Find where the given text appears and provide that cell's center as [X, Y] coordinate. 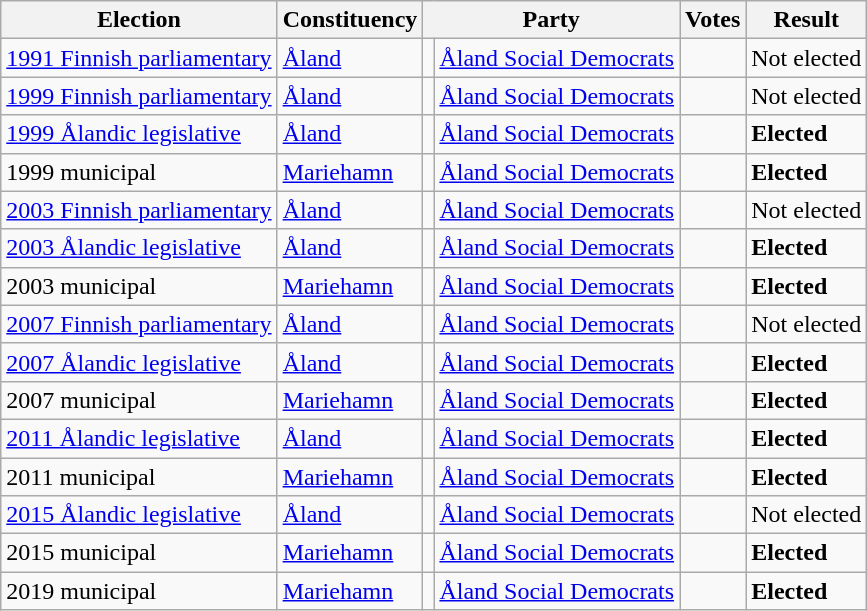
Result [806, 20]
2019 municipal [139, 591]
2003 Finnish parliamentary [139, 210]
1999 Finnish parliamentary [139, 96]
2007 Ålandic legislative [139, 362]
1991 Finnish parliamentary [139, 58]
2003 Ålandic legislative [139, 248]
Votes [713, 20]
2007 municipal [139, 400]
2007 Finnish parliamentary [139, 324]
Constituency [350, 20]
Party [552, 20]
1999 municipal [139, 172]
2011 municipal [139, 477]
Election [139, 20]
2003 municipal [139, 286]
2015 municipal [139, 553]
1999 Ålandic legislative [139, 134]
2015 Ålandic legislative [139, 515]
2011 Ålandic legislative [139, 438]
